Provide the (x, y) coordinate of the cell's center where the given text is located.  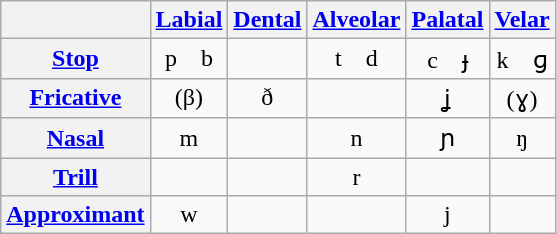
ð (268, 98)
Approximant (76, 215)
Nasal (76, 138)
r (356, 177)
(β) (189, 98)
n (356, 138)
Fricative (76, 98)
ʝ (448, 98)
Labial (189, 20)
j (448, 215)
Stop (76, 59)
ɲ (448, 138)
Trill (76, 177)
Dental (268, 20)
p b (189, 59)
k ɡ (522, 59)
t d (356, 59)
w (189, 215)
(ɣ) (522, 98)
ŋ (522, 138)
Palatal (448, 20)
m (189, 138)
Velar (522, 20)
c ɟ (448, 59)
Alveolar (356, 20)
